For the text-containing cell, return its midpoint in [x, y] coordinate format. 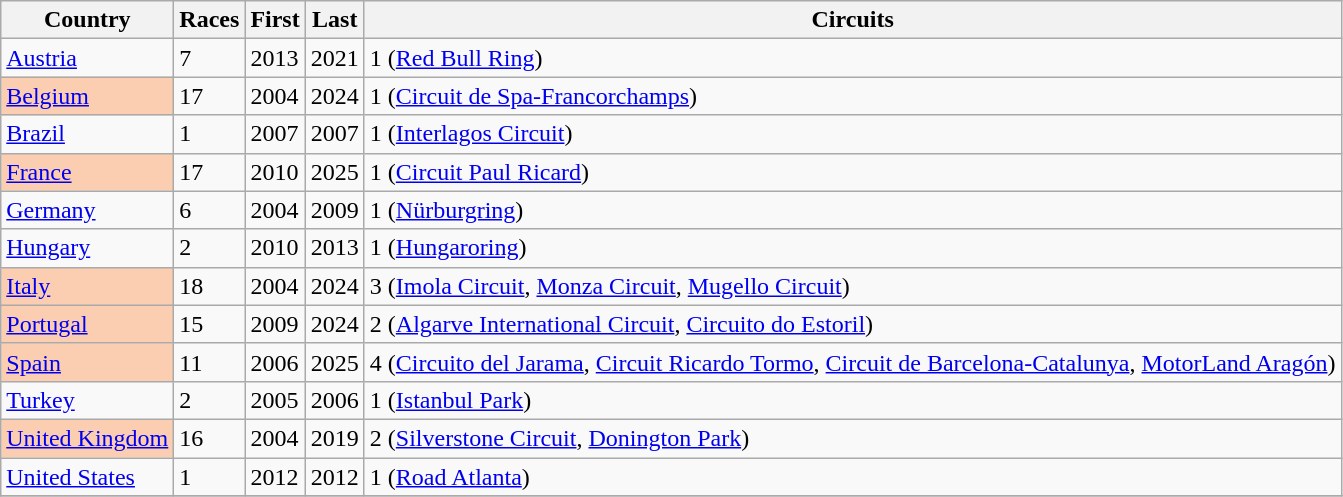
16 [210, 438]
7 [210, 58]
Circuits [852, 20]
2021 [334, 58]
4 (Circuito del Jarama, Circuit Ricardo Tormo, Circuit de Barcelona-Catalunya, MotorLand Aragón) [852, 362]
Turkey [88, 400]
United States [88, 477]
6 [210, 210]
United Kingdom [88, 438]
2005 [275, 400]
1 (Circuit Paul Ricard) [852, 172]
Italy [88, 286]
Country [88, 20]
1 (Nürburgring) [852, 210]
1 (Road Atlanta) [852, 477]
1 (Istanbul Park) [852, 400]
Brazil [88, 134]
France [88, 172]
2019 [334, 438]
1 (Hungaroring) [852, 248]
Spain [88, 362]
Germany [88, 210]
1 (Interlagos Circuit) [852, 134]
3 (Imola Circuit, Monza Circuit, Mugello Circuit) [852, 286]
Last [334, 20]
18 [210, 286]
1 (Circuit de Spa-Francorchamps) [852, 96]
2 (Algarve International Circuit, Circuito do Estoril) [852, 324]
11 [210, 362]
Portugal [88, 324]
First [275, 20]
Races [210, 20]
1 (Red Bull Ring) [852, 58]
2 (Silverstone Circuit, Donington Park) [852, 438]
Hungary [88, 248]
15 [210, 324]
Belgium [88, 96]
Austria [88, 58]
